Provide the (x, y) coordinate of the cell's center where the given text is located.  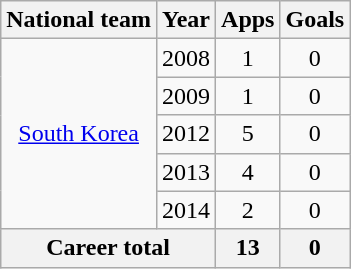
Goals (315, 20)
National team (79, 20)
2 (248, 210)
Apps (248, 20)
2009 (186, 96)
4 (248, 172)
5 (248, 134)
2008 (186, 58)
2014 (186, 210)
2013 (186, 172)
Career total (108, 248)
13 (248, 248)
South Korea (79, 134)
Year (186, 20)
2012 (186, 134)
